For the text-containing cell, return its midpoint in [X, Y] coordinate format. 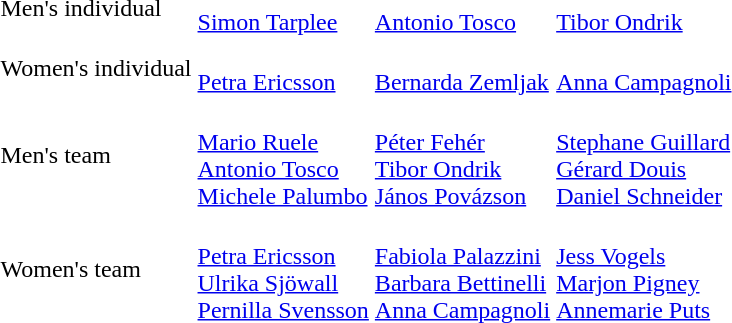
Bernarda Zemljak [462, 68]
Péter Fehér Tibor Ondrik János Povázson [462, 156]
Petra Ericsson [283, 68]
Mario Ruele Antonio Tosco Michele Palumbo [283, 156]
